Find where the given text appears and provide that cell's center as [x, y] coordinate. 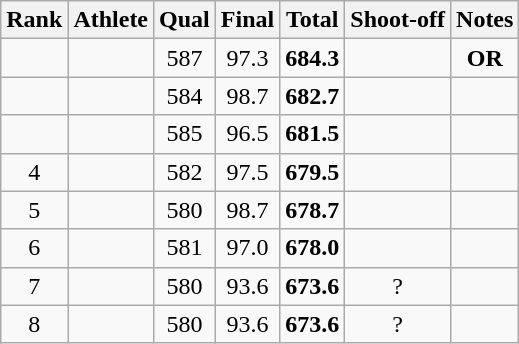
97.5 [247, 172]
678.0 [312, 248]
OR [485, 58]
Rank [34, 20]
Qual [185, 20]
8 [34, 324]
681.5 [312, 134]
587 [185, 58]
584 [185, 96]
582 [185, 172]
97.0 [247, 248]
7 [34, 286]
5 [34, 210]
679.5 [312, 172]
Notes [485, 20]
682.7 [312, 96]
585 [185, 134]
96.5 [247, 134]
678.7 [312, 210]
684.3 [312, 58]
Total [312, 20]
4 [34, 172]
97.3 [247, 58]
Final [247, 20]
Shoot-off [398, 20]
6 [34, 248]
581 [185, 248]
Athlete [111, 20]
